Find where the given text appears and provide that cell's center as [x, y] coordinate. 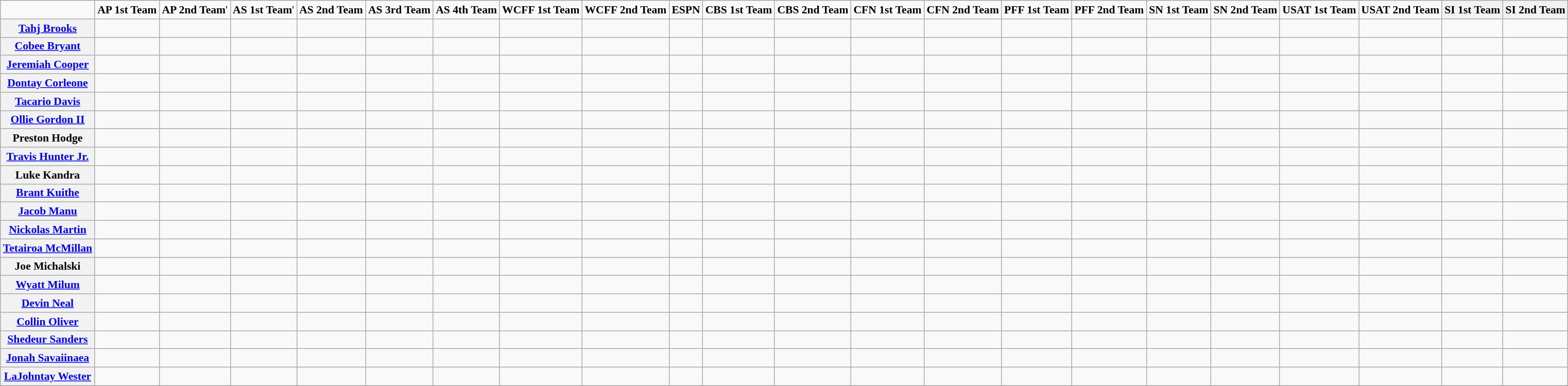
USAT 2nd Team [1401, 10]
PFF 1st Team [1037, 10]
Nickolas Martin [47, 230]
Ollie Gordon II [47, 120]
Devin Neal [47, 303]
LaJohntay Wester [47, 377]
Jonah Savaiinaea [47, 358]
WCFF 1st Team [541, 10]
Tahj Brooks [47, 28]
Tacario Davis [47, 101]
SN 1st Team [1178, 10]
Joe Michalski [47, 267]
CBS 2nd Team [813, 10]
Tetairoa McMillan [47, 248]
Shedeur Sanders [47, 340]
SI 2nd Team [1536, 10]
PFF 2nd Team [1109, 10]
CBS 1st Team [739, 10]
AS 1st Team' [264, 10]
Jeremiah Cooper [47, 65]
AP 2nd Team' [195, 10]
USAT 1st Team [1319, 10]
Dontay Corleone [47, 83]
SI 1st Team [1472, 10]
AP 1st Team [127, 10]
Jacob Manu [47, 212]
Cobee Bryant [47, 46]
Travis Hunter Jr. [47, 156]
ESPN [686, 10]
Wyatt Milum [47, 285]
AS 3rd Team [400, 10]
Brant Kuithe [47, 193]
AS 2nd Team [331, 10]
WCFF 2nd Team [625, 10]
CFN 1st Team [887, 10]
Luke Kandra [47, 175]
Collin Oliver [47, 322]
SN 2nd Team [1246, 10]
AS 4th Team [467, 10]
CFN 2nd Team [962, 10]
Preston Hodge [47, 138]
